Pinpoint the cell where the given text exists, returning its (x, y) midpoint coordinate. 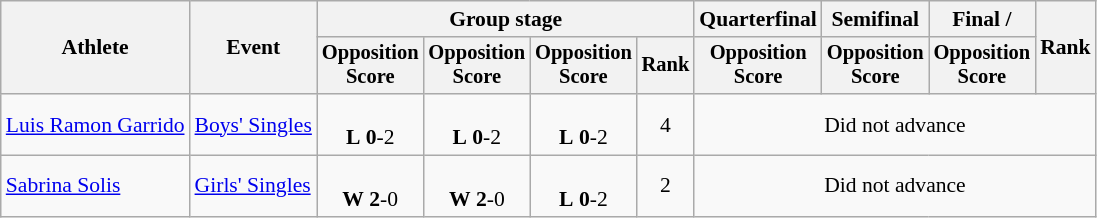
4 (666, 124)
Athlete (96, 48)
Sabrina Solis (96, 186)
Boys' Singles (254, 124)
2 (666, 186)
Final / (982, 19)
Girls' Singles (254, 186)
Semifinal (876, 19)
Quarterfinal (758, 19)
Event (254, 48)
Group stage (506, 19)
Luis Ramon Garrido (96, 124)
